Pinpoint the cell where the given text exists, returning its [x, y] midpoint coordinate. 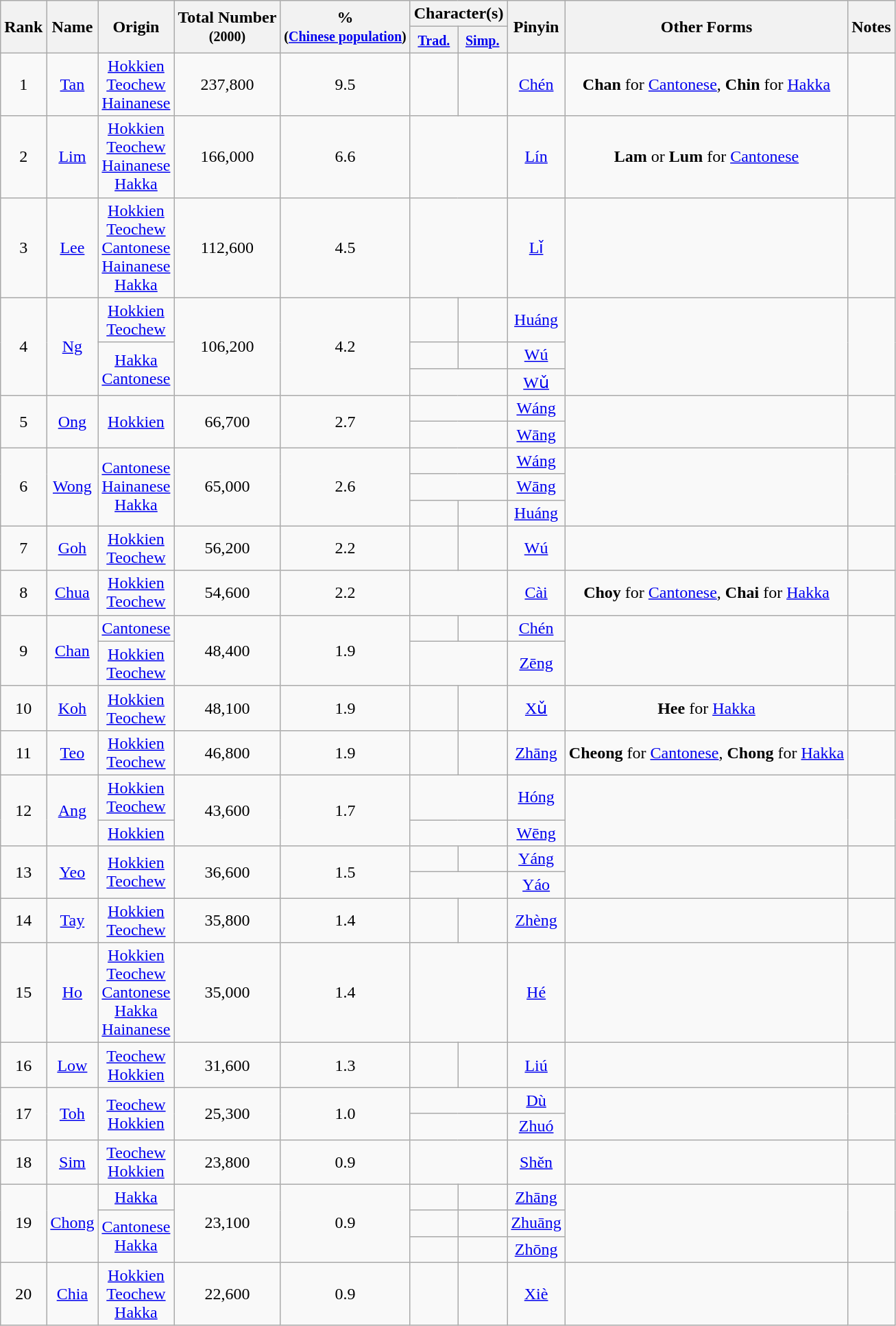
Ng [73, 347]
20 [23, 1294]
19 [23, 1223]
Yeo [73, 872]
166,000 [228, 156]
Tan [73, 84]
4 [23, 347]
HokkienTeochewHainaneseHakka [136, 156]
56,200 [228, 549]
Wēng [536, 833]
Ang [73, 810]
Notes [871, 27]
Lee [73, 248]
23,800 [228, 1161]
6 [23, 487]
48,400 [228, 650]
25,300 [228, 1113]
Zhèng [536, 920]
18 [23, 1161]
Ho [73, 993]
22,600 [228, 1294]
Low [73, 1065]
Chan for Cantonese, Chin for Hakka [706, 84]
HokkienTeochewCantoneseHainaneseHakka [136, 248]
Zhuó [536, 1126]
Hóng [536, 797]
Chua [73, 592]
14 [23, 920]
48,100 [228, 708]
Hakka [136, 1197]
Name [73, 27]
Dù [536, 1100]
1.3 [346, 1065]
Toh [73, 1113]
Chia [73, 1294]
HokkienTeochewHakka [136, 1294]
Zhuāng [536, 1223]
HokkienTeochewHainanese [136, 84]
106,200 [228, 347]
4.5 [346, 248]
Shěn [536, 1161]
112,600 [228, 248]
15 [23, 993]
Other Forms [706, 27]
Liú [536, 1065]
Pinyin [536, 27]
Zhōng [536, 1249]
Choy for Cantonese, Chai for Hakka [706, 592]
Zēng [536, 664]
Xiè [536, 1294]
Lim [73, 156]
17 [23, 1113]
Lam or Lum for Cantonese [706, 156]
HokkienTeochewCantoneseHakkaHainanese [136, 993]
7 [23, 549]
36,600 [228, 872]
2.6 [346, 487]
65,000 [228, 487]
CantoneseHakka [136, 1236]
46,800 [228, 753]
Hee for Hakka [706, 708]
43,600 [228, 810]
Chong [73, 1223]
10 [23, 708]
54,600 [228, 592]
HakkaCantonese [136, 369]
Xǔ [536, 708]
8 [23, 592]
6.6 [346, 156]
Koh [73, 708]
Cheong for Cantonese, Chong for Hakka [706, 753]
66,700 [228, 422]
9.5 [346, 84]
3 [23, 248]
Yáo [536, 885]
1.0 [346, 1113]
2.7 [346, 422]
12 [23, 810]
4.2 [346, 347]
Character(s) [459, 14]
Chan [73, 650]
35,800 [228, 920]
11 [23, 753]
Tay [73, 920]
Lín [536, 156]
Teo [73, 753]
Trad. [433, 40]
Total Number(2000) [228, 27]
13 [23, 872]
16 [23, 1065]
%(Chinese population) [346, 27]
Cài [536, 592]
Hé [536, 993]
5 [23, 422]
1.7 [346, 810]
Ong [73, 422]
35,000 [228, 993]
Rank [23, 27]
Goh [73, 549]
Lǐ [536, 248]
Origin [136, 27]
Wǔ [536, 382]
2 [23, 156]
Wong [73, 487]
1.5 [346, 872]
Cantonese [136, 628]
Simp. [483, 40]
Yáng [536, 859]
Sim [73, 1161]
23,100 [228, 1223]
237,800 [228, 84]
CantoneseHainaneseHakka [136, 487]
9 [23, 650]
31,600 [228, 1065]
1 [23, 84]
